Find where the given text appears and provide that cell's center as [X, Y] coordinate. 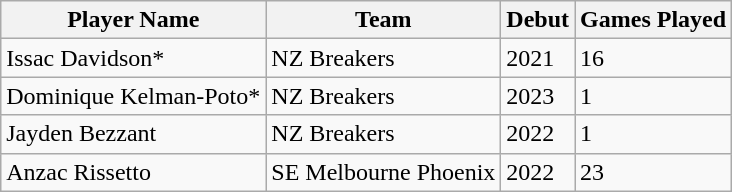
Jayden Bezzant [134, 134]
2021 [538, 58]
23 [654, 172]
2023 [538, 96]
Team [384, 20]
SE Melbourne Phoenix [384, 172]
Dominique Kelman-Poto* [134, 96]
Player Name [134, 20]
Debut [538, 20]
16 [654, 58]
Games Played [654, 20]
Issac Davidson* [134, 58]
Anzac Rissetto [134, 172]
